Search for the cell housing the specified text and yield its (x, y) center coordinate. 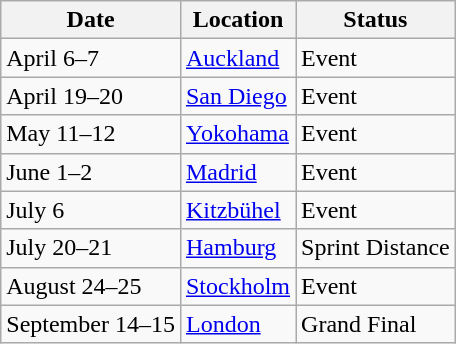
Hamburg (238, 248)
April 6–7 (91, 58)
Stockholm (238, 286)
Kitzbühel (238, 210)
Auckland (238, 58)
May 11–12 (91, 134)
June 1–2 (91, 172)
September 14–15 (91, 324)
Grand Final (376, 324)
July 20–21 (91, 248)
San Diego (238, 96)
August 24–25 (91, 286)
April 19–20 (91, 96)
Date (91, 20)
Yokohama (238, 134)
Sprint Distance (376, 248)
Status (376, 20)
Location (238, 20)
London (238, 324)
July 6 (91, 210)
Madrid (238, 172)
